Identify which cell holds the provided text, then report its (X, Y) central coordinate. 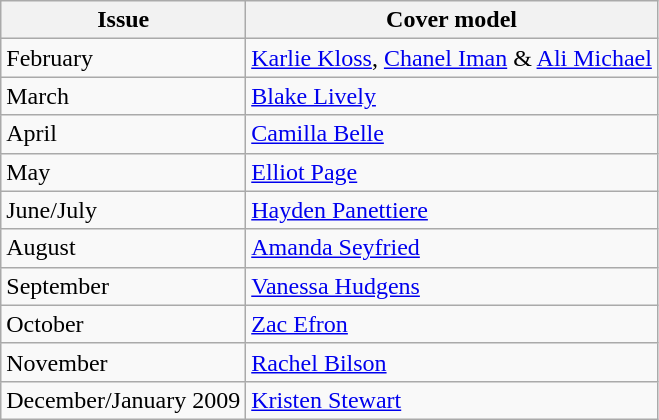
February (124, 58)
Camilla Belle (452, 134)
Hayden Panettiere (452, 210)
Kristen Stewart (452, 400)
Amanda Seyfried (452, 248)
December/January 2009 (124, 400)
March (124, 96)
Blake Lively (452, 96)
April (124, 134)
November (124, 362)
May (124, 172)
Cover model (452, 20)
Zac Efron (452, 324)
September (124, 286)
Karlie Kloss, Chanel Iman & Ali Michael (452, 58)
October (124, 324)
Issue (124, 20)
Vanessa Hudgens (452, 286)
June/July (124, 210)
August (124, 248)
Elliot Page (452, 172)
Rachel Bilson (452, 362)
